Output the [X, Y] coordinate of the center of the cell containing the given text.  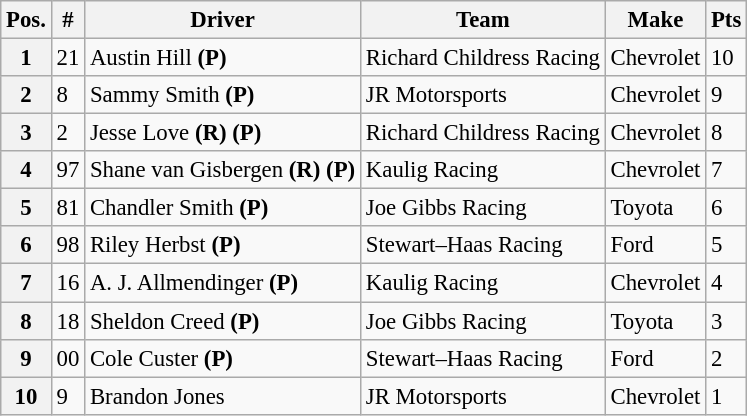
Make [655, 20]
Cole Custer (P) [223, 358]
Driver [223, 20]
16 [68, 283]
Team [484, 20]
Chandler Smith (P) [223, 208]
18 [68, 321]
Austin Hill (P) [223, 58]
# [68, 20]
98 [68, 245]
Pos. [26, 20]
Sheldon Creed (P) [223, 321]
Brandon Jones [223, 396]
Pts [726, 20]
81 [68, 208]
Shane van Gisbergen (R) (P) [223, 170]
97 [68, 170]
00 [68, 358]
Jesse Love (R) (P) [223, 133]
Sammy Smith (P) [223, 95]
21 [68, 58]
Riley Herbst (P) [223, 245]
A. J. Allmendinger (P) [223, 283]
